Identify which cell holds the provided text, then report its (x, y) central coordinate. 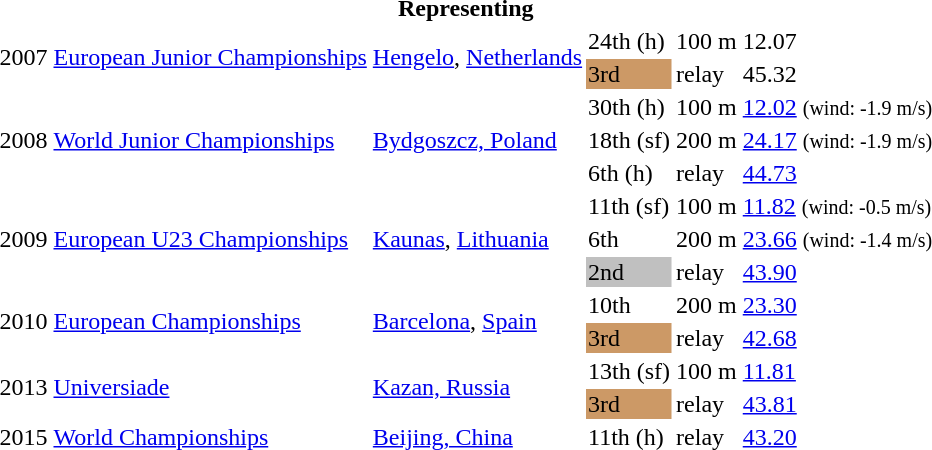
Hengelo, Netherlands (477, 58)
World Junior Championships (210, 140)
Kaunas, Lithuania (477, 239)
6th (630, 239)
2nd (630, 272)
24th (h) (630, 41)
Bydgoszcz, Poland (477, 140)
18th (sf) (630, 140)
Kazan, Russia (477, 388)
European U23 Championships (210, 239)
13th (sf) (630, 371)
European Championships (210, 322)
11th (sf) (630, 206)
30th (h) (630, 107)
Universiade (210, 388)
European Junior Championships (210, 58)
10th (630, 305)
Barcelona, Spain (477, 322)
6th (h) (630, 173)
